From the cell containing the given text, extract its center point as (X, Y) coordinate. 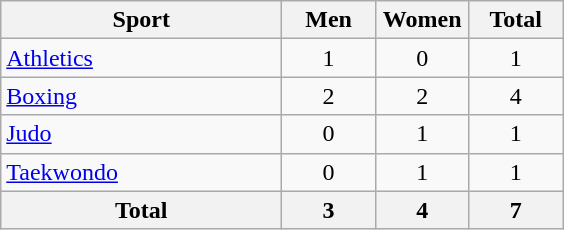
Men (329, 20)
Athletics (142, 58)
Sport (142, 20)
7 (516, 210)
3 (329, 210)
Judo (142, 134)
Women (422, 20)
Boxing (142, 96)
Taekwondo (142, 172)
